Scan for the cell matching the given text and deliver its (X, Y) coordinate at center. 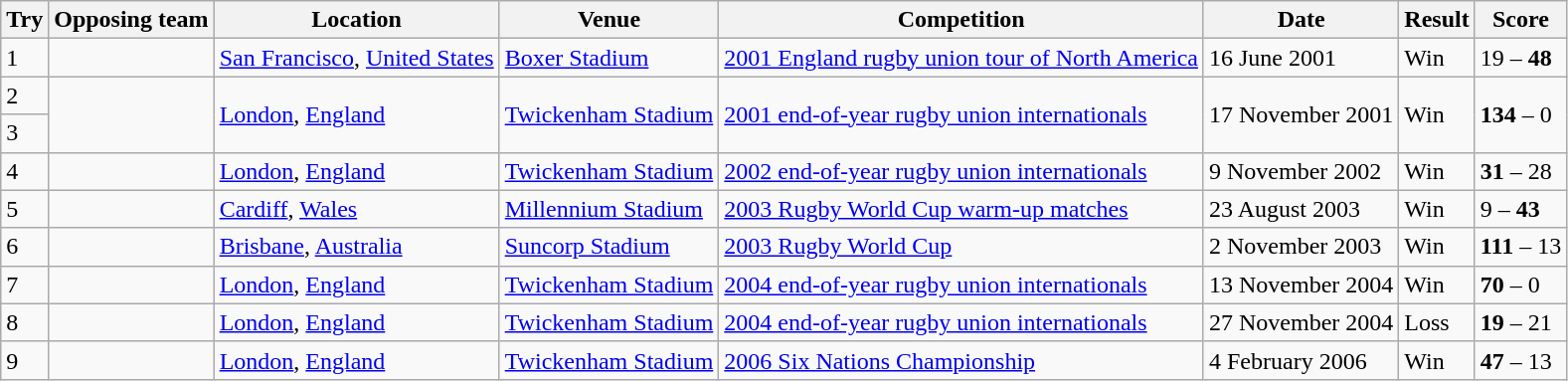
Brisbane, Australia (356, 247)
Try (25, 20)
2001 England rugby union tour of North America (961, 58)
3 (25, 133)
1 (25, 58)
5 (25, 209)
Venue (609, 20)
70 – 0 (1520, 285)
Score (1520, 20)
Competition (961, 20)
2003 Rugby World Cup (961, 247)
19 – 21 (1520, 322)
Loss (1437, 322)
2 November 2003 (1301, 247)
Suncorp Stadium (609, 247)
Millennium Stadium (609, 209)
9 November 2002 (1301, 171)
47 – 13 (1520, 360)
2002 end-of-year rugby union internationals (961, 171)
2001 end-of-year rugby union internationals (961, 114)
2 (25, 95)
8 (25, 322)
San Francisco, United States (356, 58)
Date (1301, 20)
31 – 28 (1520, 171)
134 – 0 (1520, 114)
111 – 13 (1520, 247)
4 (25, 171)
19 – 48 (1520, 58)
16 June 2001 (1301, 58)
9 (25, 360)
Boxer Stadium (609, 58)
9 – 43 (1520, 209)
17 November 2001 (1301, 114)
7 (25, 285)
Opposing team (131, 20)
6 (25, 247)
23 August 2003 (1301, 209)
Cardiff, Wales (356, 209)
Location (356, 20)
2003 Rugby World Cup warm-up matches (961, 209)
2006 Six Nations Championship (961, 360)
13 November 2004 (1301, 285)
Result (1437, 20)
4 February 2006 (1301, 360)
27 November 2004 (1301, 322)
